Output the [X, Y] coordinate of the center of the cell containing the given text.  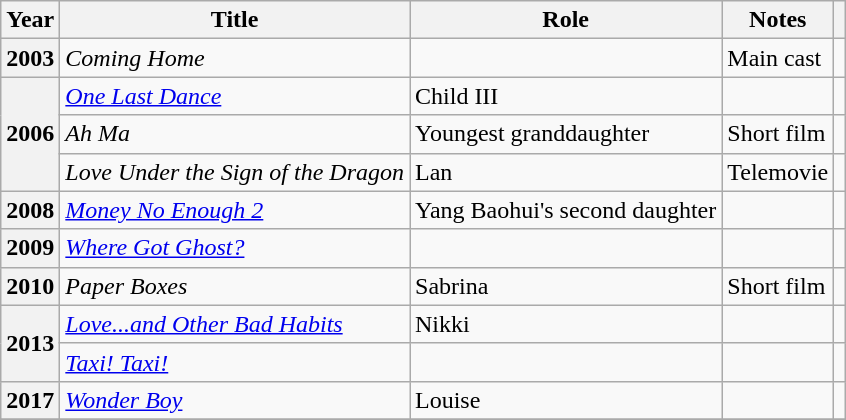
Money No Enough 2 [235, 210]
2010 [30, 286]
Coming Home [235, 58]
2006 [30, 134]
Title [235, 20]
Role [566, 20]
2013 [30, 343]
Paper Boxes [235, 286]
Ah Ma [235, 134]
Youngest granddaughter [566, 134]
Main cast [778, 58]
Notes [778, 20]
2008 [30, 210]
Sabrina [566, 286]
Lan [566, 172]
2017 [30, 400]
Wonder Boy [235, 400]
2009 [30, 248]
Telemovie [778, 172]
Where Got Ghost? [235, 248]
Yang Baohui's second daughter [566, 210]
Love Under the Sign of the Dragon [235, 172]
Child III [566, 96]
Nikki [566, 324]
Love...and Other Bad Habits [235, 324]
One Last Dance [235, 96]
Year [30, 20]
Louise [566, 400]
Taxi! Taxi! [235, 362]
2003 [30, 58]
